Scan for the cell matching the given text and deliver its [x, y] coordinate at center. 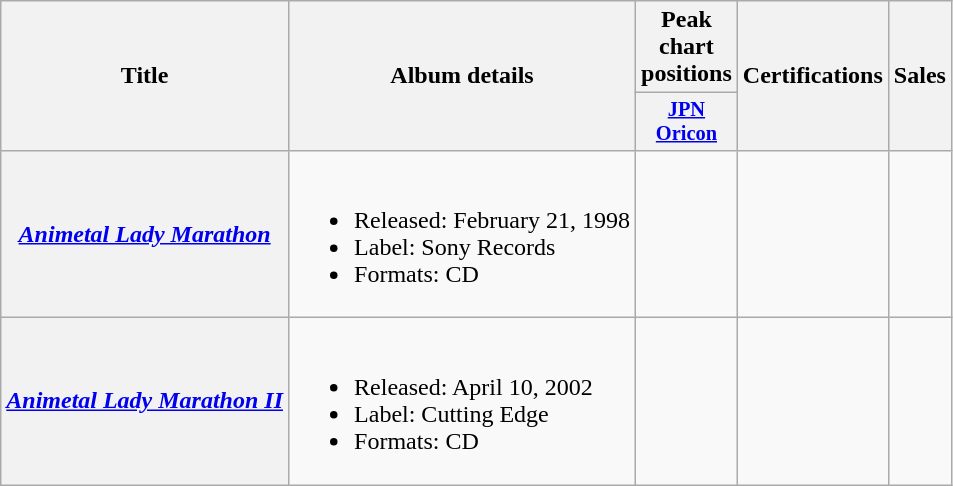
Released: April 10, 2002Label: Cutting EdgeFormats: CD [462, 402]
Certifications [812, 76]
Album details [462, 76]
Peak chart positions [687, 47]
Animetal Lady Marathon [145, 234]
Sales [920, 76]
Title [145, 76]
Released: February 21, 1998Label: Sony RecordsFormats: CD [462, 234]
Animetal Lady Marathon II [145, 402]
JPNOricon [687, 122]
